From the cell containing the given text, extract its center point as [X, Y] coordinate. 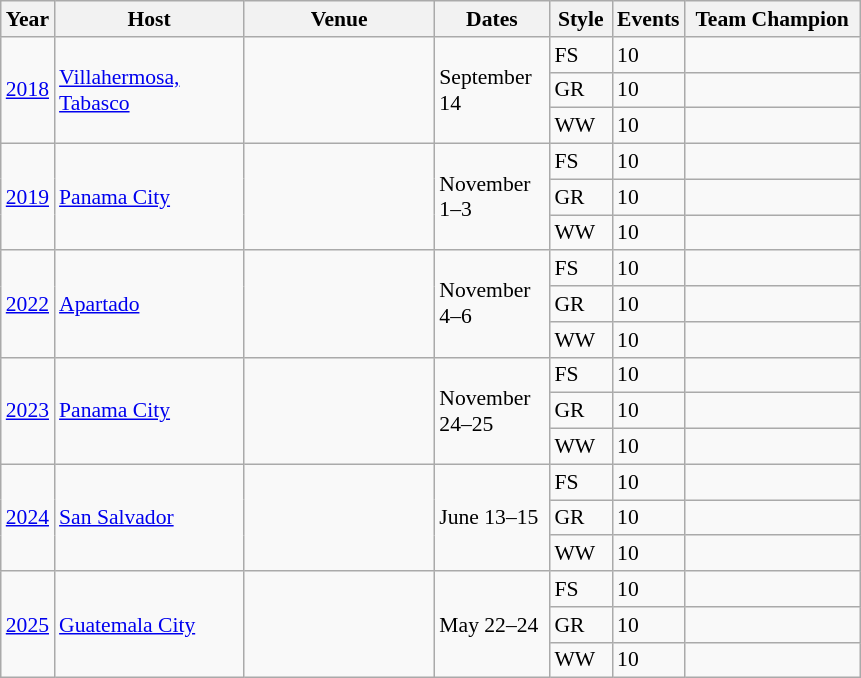
Team Champion [772, 19]
2023 [28, 410]
November 4–6 [492, 304]
November 1–3 [492, 198]
Dates [492, 19]
2018 [28, 90]
May 22–24 [492, 624]
June 13–15 [492, 518]
Events [648, 19]
2024 [28, 518]
San Salvador [149, 518]
2025 [28, 624]
September 14 [492, 90]
Villahermosa, Tabasco [149, 90]
Year [28, 19]
Guatemala City [149, 624]
Style [580, 19]
Venue [339, 19]
2022 [28, 304]
2019 [28, 198]
Host [149, 19]
November 24–25 [492, 410]
Apartado [149, 304]
